Locate the cell with the specified text and output its [X, Y] center coordinate. 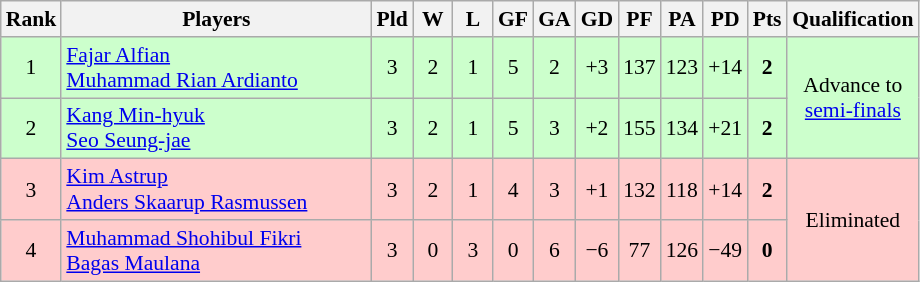
Rank [32, 19]
Fajar Alfian Muhammad Rian Ardianto [216, 68]
PD [725, 19]
134 [682, 128]
Pld [392, 19]
118 [682, 190]
+3 [598, 68]
132 [640, 190]
GA [554, 19]
W [433, 19]
Players [216, 19]
Eliminated [852, 220]
6 [554, 250]
−6 [598, 250]
126 [682, 250]
+2 [598, 128]
Muhammad Shohibul Fikri Bagas Maulana [216, 250]
155 [640, 128]
123 [682, 68]
+21 [725, 128]
Qualification [852, 19]
77 [640, 250]
Pts [767, 19]
PA [682, 19]
+1 [598, 190]
Advance to semi-finals [852, 98]
−49 [725, 250]
L [473, 19]
Kang Min-hyuk Seo Seung-jae [216, 128]
GD [598, 19]
137 [640, 68]
PF [640, 19]
Kim Astrup Anders Skaarup Rasmussen [216, 190]
GF [513, 19]
